Extract the [X, Y] coordinate from the center of the cell holding the provided text.  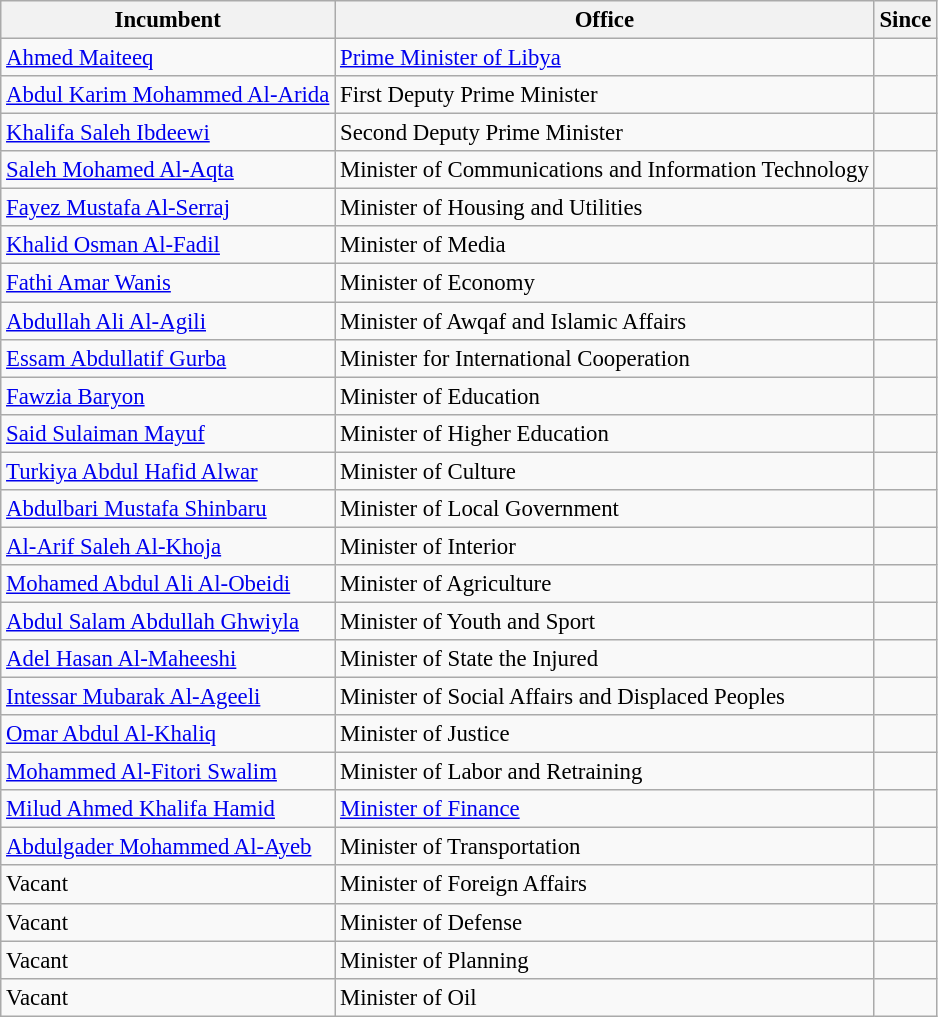
Minister of Economy [604, 283]
Fathi Amar Wanis [168, 283]
Abdul Karim Mohammed Al-Arida [168, 95]
Minister for International Cooperation [604, 358]
Milud Ahmed Khalifa Hamid [168, 809]
Minister of Interior [604, 546]
Khalifa Saleh Ibdeewi [168, 133]
Intessar Mubarak Al-Ageeli [168, 697]
Said Sulaiman Mayuf [168, 433]
Minister of Communications and Information Technology [604, 170]
Minister of Finance [604, 809]
Minister of Awqaf and Islamic Affairs [604, 321]
Adel Hasan Al-Maheeshi [168, 659]
Minister of State the Injured [604, 659]
Prime Minister of Libya [604, 58]
Essam Abdullatif Gurba [168, 358]
Omar Abdul Al-Khaliq [168, 734]
Fawzia Baryon [168, 396]
Mohammed Al-Fitori Swalim [168, 772]
Minister of Media [604, 245]
Minister of Justice [604, 734]
Since [906, 20]
Second Deputy Prime Minister [604, 133]
Minister of Youth and Sport [604, 621]
Minister of Higher Education [604, 433]
Minister of Culture [604, 471]
Minister of Local Government [604, 509]
Minister of Labor and Retraining [604, 772]
Saleh Mohamed Al-Aqta [168, 170]
Khalid Osman Al-Fadil [168, 245]
Al-Arif Saleh Al-Khoja [168, 546]
Minister of Education [604, 396]
Office [604, 20]
Minister of Defense [604, 922]
Abdullah Ali Al-Agili [168, 321]
Abdulbari Mustafa Shinbaru [168, 509]
Minister of Oil [604, 997]
Incumbent [168, 20]
Turkiya Abdul Hafid Alwar [168, 471]
Minister of Transportation [604, 847]
Mohamed Abdul Ali Al-Obeidi [168, 584]
First Deputy Prime Minister [604, 95]
Minister of Planning [604, 960]
Minister of Social Affairs and Displaced Peoples [604, 697]
Minister of Foreign Affairs [604, 885]
Ahmed Maiteeq [168, 58]
Minister of Agriculture [604, 584]
Abdul Salam Abdullah Ghwiyla [168, 621]
Minister of Housing and Utilities [604, 208]
Fayez Mustafa Al-Serraj [168, 208]
Abdulgader Mohammed Al-Ayeb [168, 847]
